Output the (X, Y) coordinate of the center of the cell containing the given text.  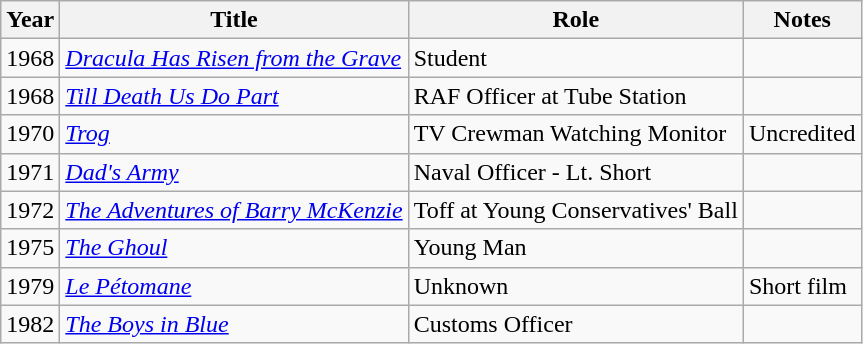
Title (234, 20)
Uncredited (802, 134)
The Ghoul (234, 248)
Till Death Us Do Part (234, 96)
Dad's Army (234, 172)
Le Pétomane (234, 286)
The Boys in Blue (234, 324)
Short film (802, 286)
Year (30, 20)
1975 (30, 248)
1971 (30, 172)
Trog (234, 134)
1972 (30, 210)
Customs Officer (576, 324)
Unknown (576, 286)
Notes (802, 20)
Toff at Young Conservatives' Ball (576, 210)
The Adventures of Barry McKenzie (234, 210)
1982 (30, 324)
TV Crewman Watching Monitor (576, 134)
Dracula Has Risen from the Grave (234, 58)
1970 (30, 134)
RAF Officer at Tube Station (576, 96)
Student (576, 58)
1979 (30, 286)
Role (576, 20)
Naval Officer - Lt. Short (576, 172)
Young Man (576, 248)
